Return (X, Y) of the center of cell containing provided text 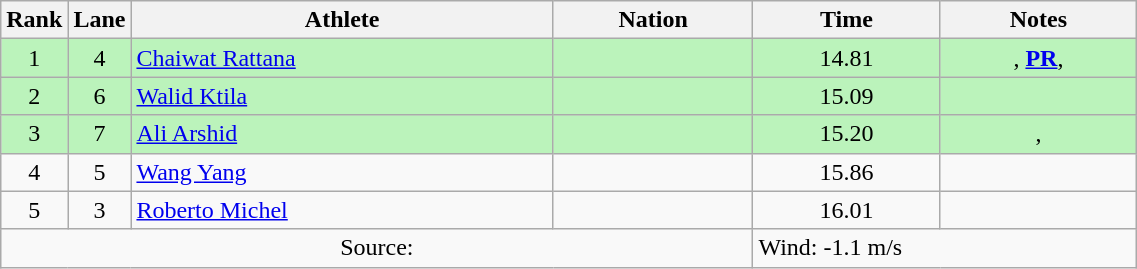
Notes (1038, 20)
15.09 (846, 96)
Lane (100, 20)
, PR, (1038, 58)
Rank (34, 20)
Walid Ktila (342, 96)
15.86 (846, 172)
Ali Arshid (342, 134)
Athlete (342, 20)
Wang Yang (342, 172)
Roberto Michel (342, 210)
, (1038, 134)
7 (100, 134)
Time (846, 20)
14.81 (846, 58)
Chaiwat Rattana (342, 58)
2 (34, 96)
Nation (652, 20)
15.20 (846, 134)
Source: (377, 248)
Wind: -1.1 m/s (945, 248)
6 (100, 96)
16.01 (846, 210)
1 (34, 58)
